Locate the cell with the specified text and output its [X, Y] center coordinate. 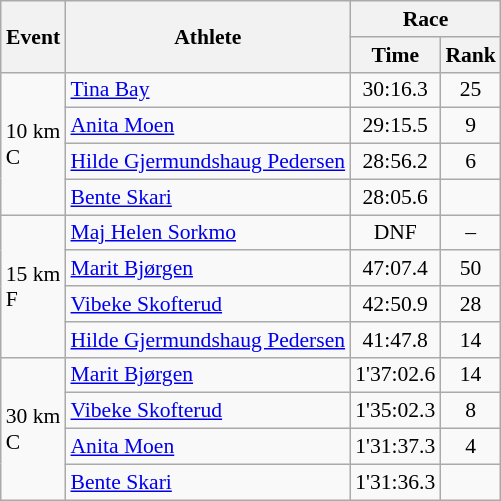
Maj Helen Sorkmo [208, 233]
1'37:02.6 [395, 375]
30 km C [34, 428]
Athlete [208, 36]
28:56.2 [395, 162]
29:15.5 [395, 126]
DNF [395, 233]
Tina Bay [208, 90]
Rank [470, 55]
10 km C [34, 143]
25 [470, 90]
41:47.8 [395, 340]
9 [470, 126]
1'31:37.3 [395, 447]
1'35:02.3 [395, 411]
8 [470, 411]
4 [470, 447]
42:50.9 [395, 304]
15 km F [34, 286]
30:16.3 [395, 90]
Time [395, 55]
50 [470, 269]
28:05.6 [395, 197]
Race [426, 19]
1'31:36.3 [395, 482]
– [470, 233]
28 [470, 304]
6 [470, 162]
47:07.4 [395, 269]
Event [34, 36]
